Determine the (X, Y) coordinate at the center of the cell enclosing the given text.  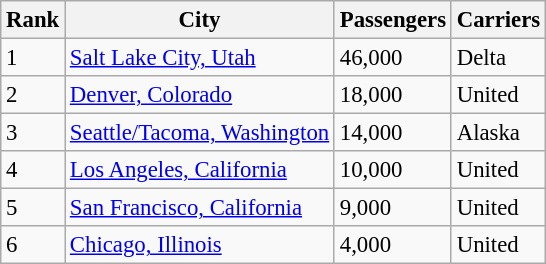
46,000 (392, 58)
Passengers (392, 20)
Rank (33, 20)
Alaska (498, 133)
10,000 (392, 170)
Los Angeles, California (200, 170)
18,000 (392, 95)
5 (33, 208)
9,000 (392, 208)
2 (33, 95)
14,000 (392, 133)
4 (33, 170)
4,000 (392, 245)
Denver, Colorado (200, 95)
1 (33, 58)
San Francisco, California (200, 208)
6 (33, 245)
City (200, 20)
Chicago, Illinois (200, 245)
Carriers (498, 20)
Delta (498, 58)
Salt Lake City, Utah (200, 58)
3 (33, 133)
Seattle/Tacoma, Washington (200, 133)
